Search for the cell housing the specified text and yield its (x, y) center coordinate. 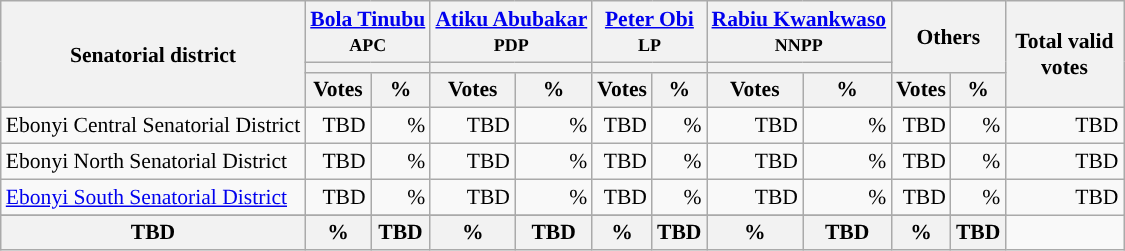
Ebonyi North Senatorial District (153, 162)
Ebonyi South Senatorial District (153, 197)
Total valid votes (1064, 54)
Atiku AbubakarPDP (511, 32)
Bola TinubuAPC (368, 32)
Rabiu KwankwasoNNPP (798, 32)
Senatorial district (153, 54)
Others (948, 36)
Peter ObiLP (649, 32)
Ebonyi Central Senatorial District (153, 126)
